Provide the [x, y] coordinate of the cell's center where the given text is located.  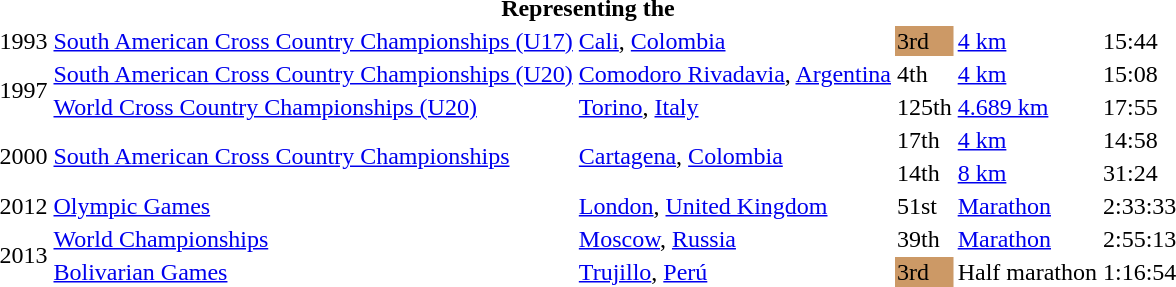
Half marathon [1027, 272]
London, United Kingdom [734, 206]
South American Cross Country Championships (U20) [313, 74]
4.689 km [1027, 107]
4th [925, 74]
Comodoro Rivadavia, Argentina [734, 74]
39th [925, 239]
Moscow, Russia [734, 239]
World Cross Country Championships (U20) [313, 107]
8 km [1027, 173]
Torino, Italy [734, 107]
Bolivarian Games [313, 272]
125th [925, 107]
14th [925, 173]
Cali, Colombia [734, 41]
South American Cross Country Championships (U17) [313, 41]
South American Cross Country Championships [313, 156]
Trujillo, Perú [734, 272]
Cartagena, Colombia [734, 156]
51st [925, 206]
17th [925, 140]
World Championships [313, 239]
Olympic Games [313, 206]
